Pinpoint the cell where the given text exists, returning its (x, y) midpoint coordinate. 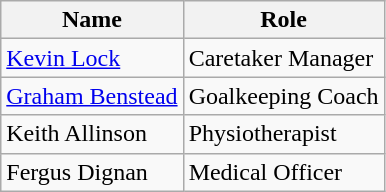
Caretaker Manager (284, 58)
Graham Benstead (92, 96)
Kevin Lock (92, 58)
Goalkeeping Coach (284, 96)
Physiotherapist (284, 134)
Role (284, 20)
Fergus Dignan (92, 172)
Name (92, 20)
Keith Allinson (92, 134)
Medical Officer (284, 172)
